Detect which cell encompasses the target text, then output its (X, Y) center coordinate. 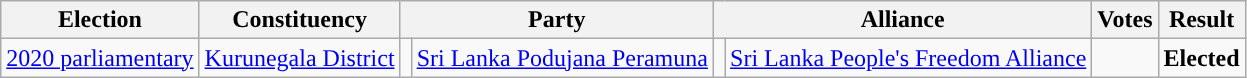
Alliance (902, 20)
Constituency (300, 20)
Kurunegala District (300, 58)
Votes (1125, 20)
Sri Lanka Podujana Peramuna (562, 58)
Elected (1202, 58)
Sri Lanka People's Freedom Alliance (908, 58)
2020 parliamentary (100, 58)
Election (100, 20)
Party (556, 20)
Result (1202, 20)
